Return the (x, y) coordinate for the center point of the cell that contains the specified text.  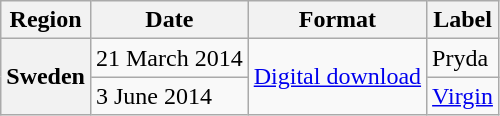
Sweden (46, 77)
Format (337, 20)
21 March 2014 (169, 58)
Pryda (463, 58)
Virgin (463, 96)
Date (169, 20)
Label (463, 20)
Region (46, 20)
3 June 2014 (169, 96)
Digital download (337, 77)
